Return the (X, Y) coordinate for the center point of the cell that contains the specified text.  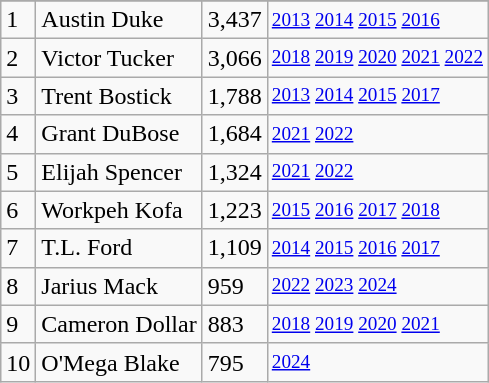
1,684 (234, 134)
3,437 (234, 20)
4 (18, 134)
Elijah Spencer (119, 172)
Cameron Dollar (119, 324)
2022 2023 2024 (377, 286)
6 (18, 210)
Austin Duke (119, 20)
10 (18, 362)
959 (234, 286)
1,324 (234, 172)
1 (18, 20)
2013 2014 2015 2016 (377, 20)
8 (18, 286)
T.L. Ford (119, 248)
2015 2016 2017 2018 (377, 210)
883 (234, 324)
2018 2019 2020 2021 2022 (377, 58)
Victor Tucker (119, 58)
3 (18, 96)
9 (18, 324)
5 (18, 172)
2018 2019 2020 2021 (377, 324)
Grant DuBose (119, 134)
795 (234, 362)
Jarius Mack (119, 286)
2024 (377, 362)
2 (18, 58)
1,788 (234, 96)
7 (18, 248)
3,066 (234, 58)
O'Mega Blake (119, 362)
2014 2015 2016 2017 (377, 248)
2013 2014 2015 2017 (377, 96)
1,223 (234, 210)
1,109 (234, 248)
Trent Bostick (119, 96)
Workpeh Kofa (119, 210)
